From the cell containing the given text, extract its center point as [x, y] coordinate. 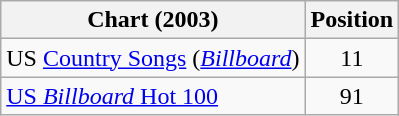
91 [352, 96]
Chart (2003) [153, 20]
US Billboard Hot 100 [153, 96]
US Country Songs (Billboard) [153, 58]
11 [352, 58]
Position [352, 20]
